Output the [x, y] coordinate of the center of the cell containing the given text.  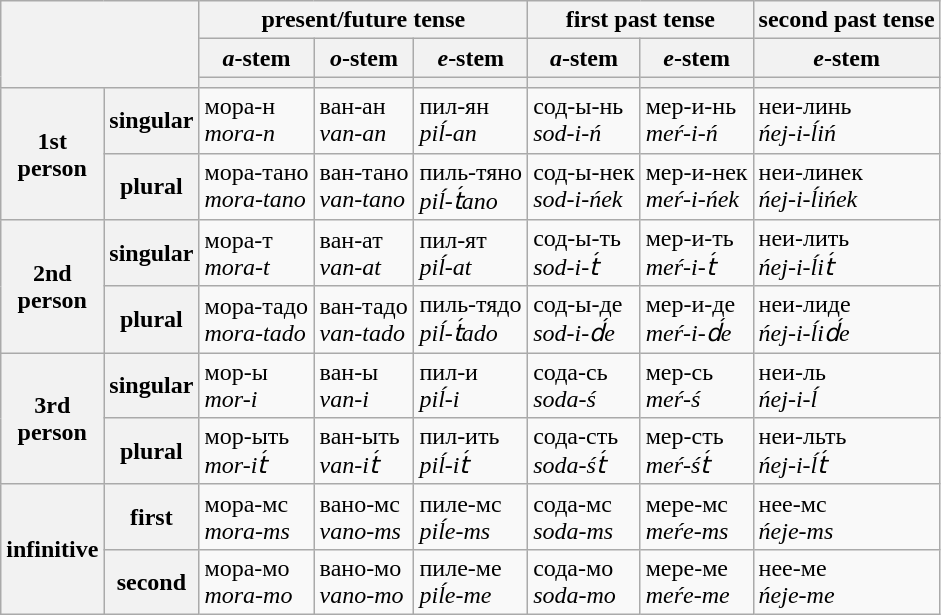
нее-меńeje-me [846, 582]
сода-мсsoda-ms [584, 516]
first past tense [640, 20]
сод-ы-некsod-i-ńek [584, 186]
first [152, 516]
ван-ыvan-i [364, 386]
вано-мсvano-ms [364, 516]
ван-таноvan-tano [364, 186]
сод-ы-деsod-i-d́e [584, 320]
2ndperson [52, 286]
мер-стьmeŕ-śt́ [696, 452]
мора-таноmora-tano [256, 186]
мер-и-тьmeŕ-i-t́ [696, 254]
second past tense [846, 20]
infinitive [52, 549]
o-stem [364, 58]
мора-тmora-t [256, 254]
мора-нmora-n [256, 120]
неи-литьńej-i-ĺit́ [846, 254]
неи-льńej-i-ĺ [846, 386]
ван-атvan-at [364, 254]
second [152, 582]
пиль-тядоpiĺ-t́ado [471, 320]
содa-стьsoda-śt́ [584, 452]
неи-линекńej-i-ĺińek [846, 186]
мора-мсmora-ms [256, 516]
сод-ы-тьsod-i-t́ [584, 254]
мора-тадоmora-tado [256, 320]
1stperson [52, 154]
3rdperson [52, 419]
мор-ытьmor-it́ [256, 452]
пиле-мсpiĺe-ms [471, 516]
пил-ятpiĺ-at [471, 254]
содa-сьsoda-ś [584, 386]
пиль-тяноpiĺ-t́ano [471, 186]
ван-анvan-an [364, 120]
ван-тадоvan-tado [364, 320]
сод-ы-ньsod-i-ń [584, 120]
неи-лидеńej-i-ĺid́e [846, 320]
мер-и-деmeŕ-i-d́e [696, 320]
нее-мсńeje-ms [846, 516]
present/future tense [364, 20]
мора-моmora-mo [256, 582]
мер-и-ньmeŕ-i-ń [696, 120]
мер-сьmeŕ-ś [696, 386]
пил-янpiĺ-an [471, 120]
пиле-меpiĺe-me [471, 582]
мере-меmeŕe-me [696, 582]
неи-льтьńej-i-ĺt́ [846, 452]
мор-ыmor-i [256, 386]
ван-ытьvan-it́ [364, 452]
мере-мсmeŕe-ms [696, 516]
сода-моsoda-mo [584, 582]
вано-моvano-mo [364, 582]
пил-иpiĺ-i [471, 386]
неи-линьńej-i-ĺiń [846, 120]
пил-итьpiĺ-it́ [471, 452]
мер-и-некmeŕ-i-ńek [696, 186]
